Extract the (x, y) coordinate from the center of the cell holding the provided text.  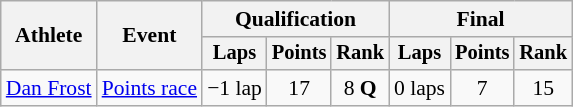
Athlete (49, 36)
Event (150, 36)
7 (482, 88)
17 (299, 88)
−1 lap (234, 88)
8 Q (360, 88)
Points race (150, 88)
0 laps (420, 88)
15 (543, 88)
Final (480, 19)
Dan Frost (49, 88)
Qualification (296, 19)
